Return [x, y] of the center of cell containing provided text 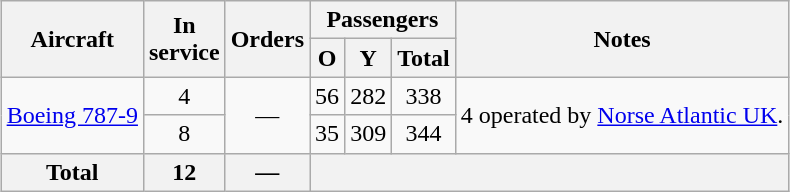
Orders [267, 39]
Y [368, 58]
Aircraft [72, 39]
344 [424, 134]
Inservice [184, 39]
Passengers [383, 20]
12 [184, 172]
Notes [622, 39]
8 [184, 134]
Boeing 787-9 [72, 115]
56 [328, 96]
35 [328, 134]
309 [368, 134]
4 [184, 96]
282 [368, 96]
338 [424, 96]
4 operated by Norse Atlantic UK. [622, 115]
O [328, 58]
